Provide the (x, y) coordinate of the cell's center where the given text is located.  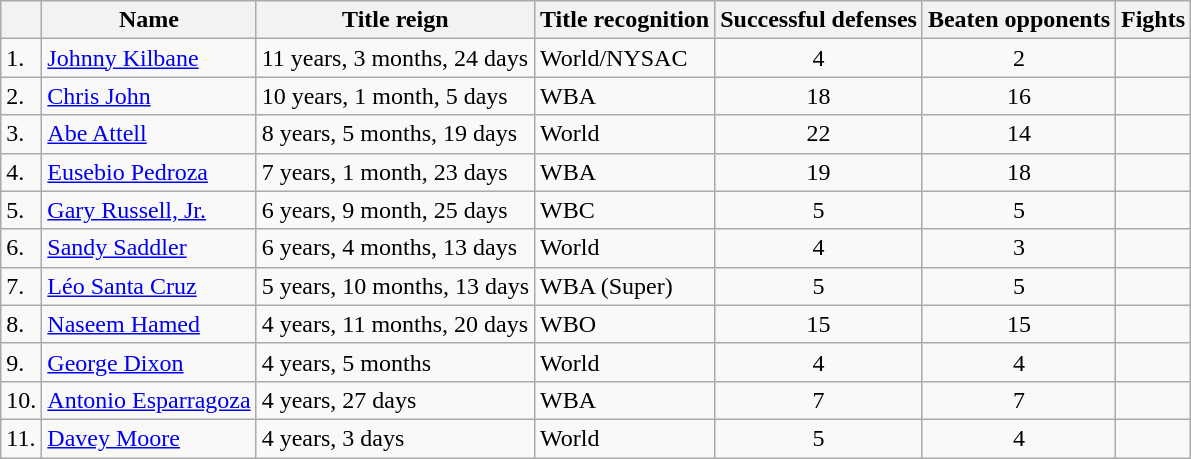
Antonio Esparragoza (149, 400)
2. (22, 96)
Léo Santa Cruz (149, 286)
6 years, 4 months, 13 days (395, 248)
Naseem Hamed (149, 324)
Chris John (149, 96)
World/NYSAC (625, 58)
Eusebio Pedroza (149, 172)
11 years, 3 months, 24 days (395, 58)
Gary Russell, Jr. (149, 210)
22 (819, 134)
Beaten opponents (1018, 20)
Title recognition (625, 20)
7. (22, 286)
Title reign (395, 20)
2 (1018, 58)
Fights (1154, 20)
16 (1018, 96)
3. (22, 134)
10 years, 1 month, 5 days (395, 96)
4. (22, 172)
5. (22, 210)
19 (819, 172)
Abe Attell (149, 134)
5 years, 10 months, 13 days (395, 286)
4 years, 27 days (395, 400)
Davey Moore (149, 438)
4 years, 5 months (395, 362)
George Dixon (149, 362)
7 years, 1 month, 23 days (395, 172)
Name (149, 20)
10. (22, 400)
Johnny Kilbane (149, 58)
6 years, 9 month, 25 days (395, 210)
11. (22, 438)
9. (22, 362)
3 (1018, 248)
8 years, 5 months, 19 days (395, 134)
8. (22, 324)
14 (1018, 134)
Successful defenses (819, 20)
WBO (625, 324)
4 years, 3 days (395, 438)
6. (22, 248)
1. (22, 58)
4 years, 11 months, 20 days (395, 324)
WBC (625, 210)
Sandy Saddler (149, 248)
WBA (Super) (625, 286)
